Output the [X, Y] coordinate of the center of the cell containing the given text.  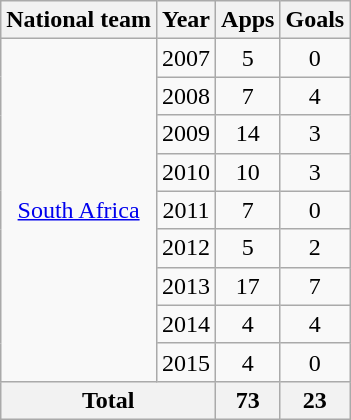
2012 [186, 248]
2008 [186, 96]
South Africa [79, 210]
National team [79, 20]
Goals [315, 20]
23 [315, 400]
Total [108, 400]
2011 [186, 210]
2009 [186, 134]
2 [315, 248]
17 [248, 286]
2015 [186, 362]
2010 [186, 172]
2007 [186, 58]
2013 [186, 286]
10 [248, 172]
Year [186, 20]
Apps [248, 20]
14 [248, 134]
73 [248, 400]
2014 [186, 324]
